Detect which cell encompasses the target text, then output its (X, Y) center coordinate. 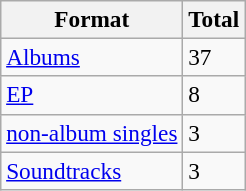
non-album singles (92, 133)
Soundtracks (92, 170)
Total (214, 19)
37 (214, 57)
Format (92, 19)
EP (92, 95)
8 (214, 95)
Albums (92, 57)
